Capture the cell that displays the provided text and extract its (x, y) central coordinate. 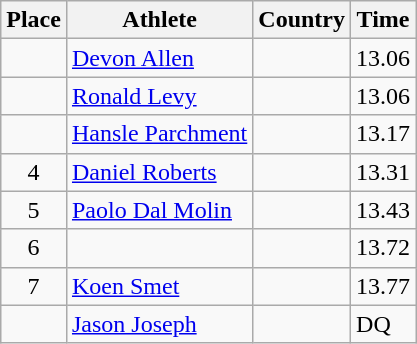
13.77 (384, 286)
Jason Joseph (159, 324)
DQ (384, 324)
5 (34, 210)
Daniel Roberts (159, 172)
6 (34, 248)
Place (34, 20)
13.31 (384, 172)
Koen Smet (159, 286)
Devon Allen (159, 58)
Paolo Dal Molin (159, 210)
Athlete (159, 20)
Hansle Parchment (159, 134)
4 (34, 172)
Country (302, 20)
Time (384, 20)
13.43 (384, 210)
13.17 (384, 134)
Ronald Levy (159, 96)
13.72 (384, 248)
7 (34, 286)
